Locate the cell with the specified text and output its (x, y) center coordinate. 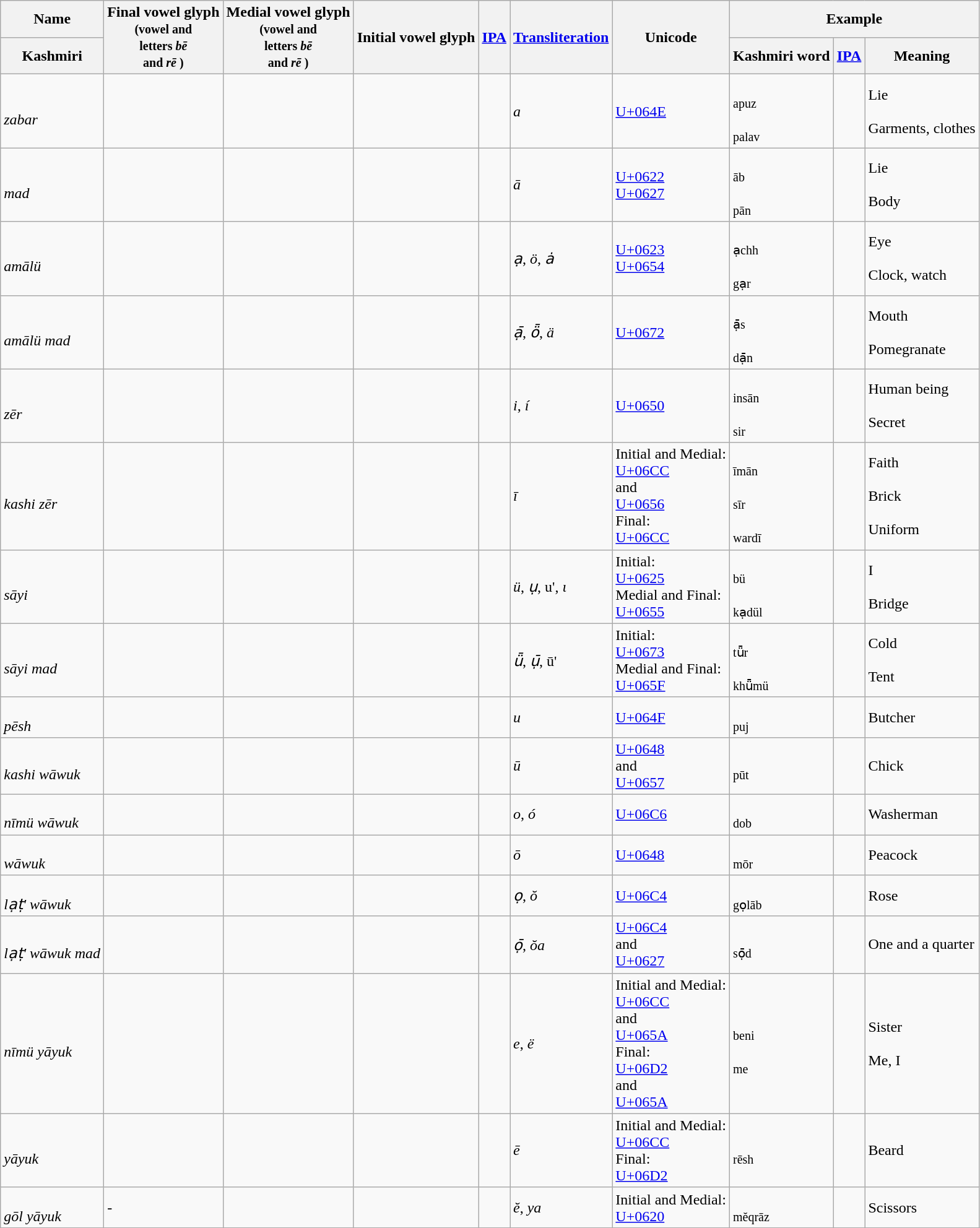
ọ̄, ŏa (561, 945)
nīmü yāyuk (52, 1044)
U+06C4 (671, 896)
ü, ụ, u', ι (561, 587)
U+0622U+0627 (671, 184)
Final vowel glyph (vowel andletters bē and rē ) (163, 37)
- (163, 1207)
kashi zēr (52, 496)
Rose (922, 896)
o, ó (561, 815)
IBridge (922, 587)
īmānsīrwardī (781, 496)
Initial and Medial:U+06CCandU+065AFinal:U+06D2andU+065A (671, 1044)
One and a quarter (922, 945)
Initial:U+0625Medial and Final:U+0655 (671, 587)
lạṭ' wāwuk mad (52, 945)
e, ë (561, 1044)
U+06C4andU+0627 (671, 945)
apuzpalav (781, 111)
Initial and Medial:U+06CCFinal:U+06D2 (671, 1150)
ạchhgạr (781, 259)
Name (52, 19)
LieBody (922, 184)
dob (781, 815)
ē (561, 1150)
ColdTent (922, 660)
tǖrkhǖmü (781, 660)
Initial and Medial:U+06CCandU+0656Final:U+06CC (671, 496)
U+0648 (671, 854)
rēsh (781, 1150)
amālü (52, 259)
MouthPomegranate (922, 332)
lạṭ' wāwuk (52, 896)
pēsh (52, 717)
Scissors (922, 1207)
bükạdül (781, 587)
amālü mad (52, 332)
sọ̄d (781, 945)
gōl yāyuk (52, 1207)
U+0650 (671, 406)
sāyi (52, 587)
Chick (922, 766)
U+064F (671, 717)
ā (561, 184)
Beard (922, 1150)
Kashmiri (52, 56)
benime (781, 1044)
LieGarments, clothes (922, 111)
U+0623U+0654 (671, 259)
ạ, ö, ȧ (561, 259)
Unicode (671, 37)
puj (781, 717)
mōr (781, 854)
mad (52, 184)
sāyi mad (52, 660)
a (561, 111)
Meaning (922, 56)
U+0672 (671, 332)
i, í (561, 406)
ǖ, ụ̄, ū' (561, 660)
ō (561, 854)
Initial:U+0673Medial and Final:U+065F (671, 660)
mĕqrāz (781, 1207)
Kashmiri word (781, 56)
U+064E (671, 111)
nīmü wāwuk (52, 815)
wāwuk (52, 854)
ū (561, 766)
ĕ, ya (561, 1207)
Initial vowel glyph (416, 37)
Human beingSecret (922, 406)
ạ̄sdạ̄n (781, 332)
yāyuk (52, 1150)
pūt (781, 766)
Peacock (922, 854)
EyeClock, watch (922, 259)
ī (561, 496)
ābpān (781, 184)
zēr (52, 406)
gọlāb (781, 896)
ạ̄, ȫ, ä (561, 332)
insānsir (781, 406)
U+06C6 (671, 815)
U+0648andU+0657 (671, 766)
kashi wāwuk (52, 766)
Transliteration (561, 37)
SisterMe, I (922, 1044)
Example (854, 19)
ọ, ŏ (561, 896)
Initial and Medial:U+0620 (671, 1207)
Washerman (922, 815)
u (561, 717)
FaithBrickUniform (922, 496)
Medial vowel glyph (vowel andletters bē and rē ) (288, 37)
zabar (52, 111)
Butcher (922, 717)
